Output the [X, Y] coordinate of the center of the cell containing the given text.  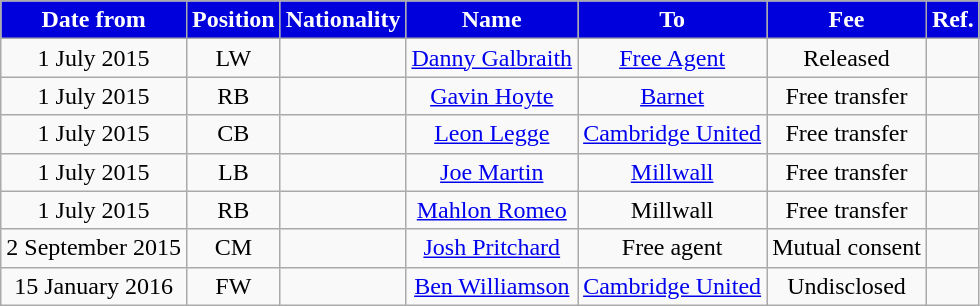
Free Agent [672, 58]
To [672, 20]
Date from [94, 20]
Undisclosed [847, 286]
LB [233, 172]
15 January 2016 [94, 286]
Ben Williamson [492, 286]
CM [233, 248]
2 September 2015 [94, 248]
Mahlon Romeo [492, 210]
Position [233, 20]
Released [847, 58]
Fee [847, 20]
Free agent [672, 248]
Name [492, 20]
CB [233, 134]
Joe Martin [492, 172]
Mutual consent [847, 248]
Josh Pritchard [492, 248]
Leon Legge [492, 134]
Gavin Hoyte [492, 96]
Barnet [672, 96]
LW [233, 58]
Danny Galbraith [492, 58]
Ref. [952, 20]
Nationality [343, 20]
FW [233, 286]
